Find where the given text appears and provide that cell's center as (x, y) coordinate. 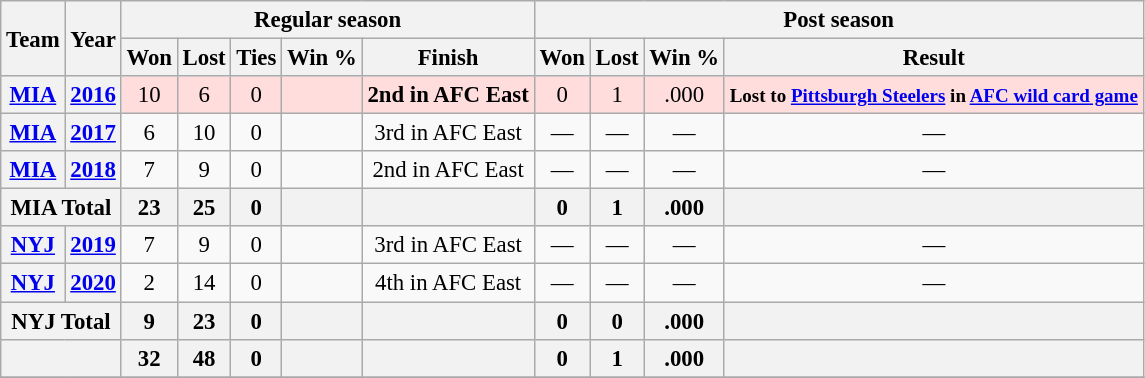
Result (934, 58)
Finish (448, 58)
2020 (93, 283)
25 (204, 208)
4th in AFC East (448, 283)
Year (93, 38)
14 (204, 283)
2017 (93, 133)
NYJ Total (61, 321)
Ties (256, 58)
Lost to Pittsburgh Steelers in AFC wild card game (934, 95)
Post season (838, 20)
MIA Total (61, 208)
48 (204, 358)
Regular season (328, 20)
2018 (93, 170)
32 (149, 358)
Team (33, 38)
2 (149, 283)
2019 (93, 245)
2016 (93, 95)
